Scan for the cell matching the given text and deliver its (x, y) coordinate at center. 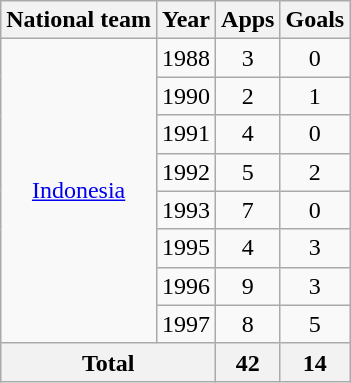
1990 (186, 96)
National team (79, 20)
1992 (186, 172)
1988 (186, 58)
Goals (315, 20)
42 (248, 362)
8 (248, 324)
1995 (186, 248)
7 (248, 210)
Total (108, 362)
1 (315, 96)
14 (315, 362)
1991 (186, 134)
1993 (186, 210)
Apps (248, 20)
Year (186, 20)
1997 (186, 324)
Indonesia (79, 191)
9 (248, 286)
1996 (186, 286)
